Determine the [X, Y] coordinate at the center of the cell enclosing the given text.  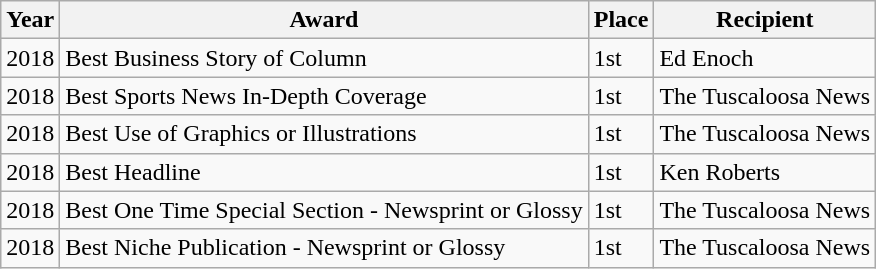
Year [30, 20]
Best Use of Graphics or Illustrations [324, 134]
Place [621, 20]
Award [324, 20]
Ken Roberts [765, 172]
Best Niche Publication - Newsprint or Glossy [324, 248]
Best Business Story of Column [324, 58]
Ed Enoch [765, 58]
Best Sports News In-Depth Coverage [324, 96]
Best One Time Special Section - Newsprint or Glossy [324, 210]
Best Headline [324, 172]
Recipient [765, 20]
